Search for the cell housing the specified text and yield its (x, y) center coordinate. 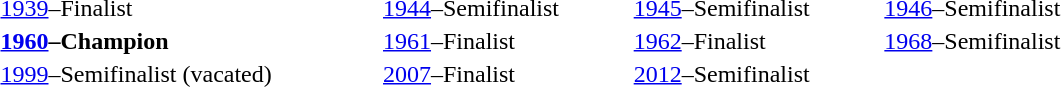
1961–Finalist (506, 41)
1962–Finalist (756, 41)
